Detect which cell encompasses the target text, then output its [X, Y] center coordinate. 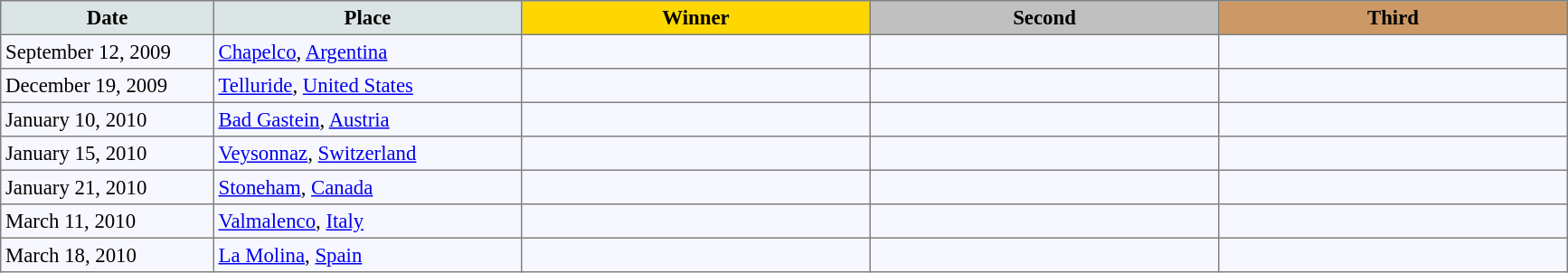
La Molina, Spain [367, 255]
Chapelco, Argentina [367, 52]
January 21, 2010 [108, 187]
Valmalenco, Italy [367, 221]
Second [1044, 18]
Stoneham, Canada [367, 187]
Third [1393, 18]
March 11, 2010 [108, 221]
Telluride, United States [367, 86]
September 12, 2009 [108, 52]
January 10, 2010 [108, 119]
Place [367, 18]
Bad Gastein, Austria [367, 119]
December 19, 2009 [108, 86]
Date [108, 18]
Winner [696, 18]
March 18, 2010 [108, 255]
Veysonnaz, Switzerland [367, 154]
January 15, 2010 [108, 154]
